Extract the (x, y) coordinate from the center of the cell holding the provided text.  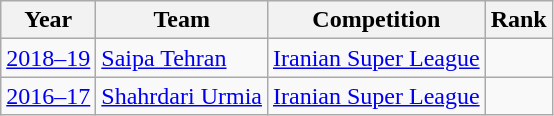
Rank (518, 20)
Team (182, 20)
2018–19 (48, 58)
Shahrdari Urmia (182, 96)
Year (48, 20)
Competition (376, 20)
2016–17 (48, 96)
Saipa Tehran (182, 58)
